Return [X, Y] of the center of cell containing provided text 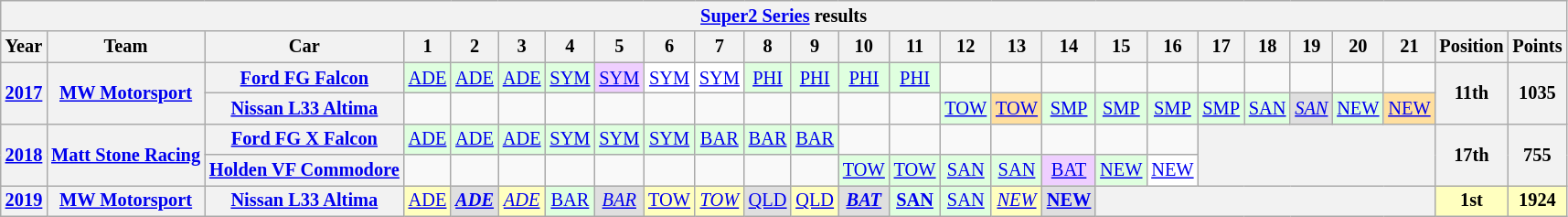
2019 [24, 201]
Ford FG X Falcon [304, 139]
21 [1409, 47]
Year [24, 47]
2018 [24, 154]
16 [1172, 47]
2017 [24, 93]
8 [768, 47]
13 [1017, 47]
1035 [1537, 93]
11th [1471, 93]
1924 [1537, 201]
755 [1537, 154]
Car [304, 47]
17th [1471, 154]
Team [126, 47]
9 [815, 47]
Points [1537, 47]
Position [1471, 47]
4 [570, 47]
11 [915, 47]
10 [864, 47]
6 [669, 47]
20 [1358, 47]
18 [1267, 47]
7 [720, 47]
2 [475, 47]
19 [1311, 47]
Holden VF Commodore [304, 170]
Ford FG Falcon [304, 78]
3 [522, 47]
Matt Stone Racing [126, 154]
1st [1471, 201]
1 [428, 47]
14 [1069, 47]
17 [1221, 47]
Super2 Series results [784, 16]
12 [965, 47]
15 [1121, 47]
5 [619, 47]
